Return the (x, y) coordinate for the center point of the cell that contains the specified text.  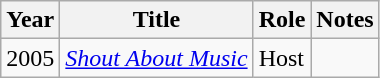
2005 (30, 58)
Role (282, 20)
Host (282, 58)
Shout About Music (156, 58)
Notes (345, 20)
Year (30, 20)
Title (156, 20)
